Identify which cell holds the provided text, then report its [x, y] central coordinate. 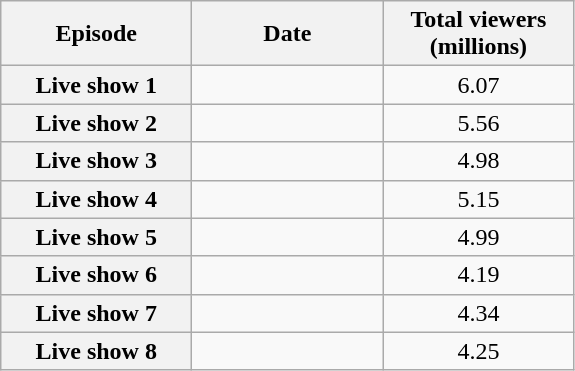
Live show 5 [96, 237]
Episode [96, 34]
Total viewers(millions) [478, 34]
Live show 8 [96, 351]
5.56 [478, 123]
Live show 4 [96, 199]
4.25 [478, 351]
Live show 2 [96, 123]
Live show 7 [96, 313]
4.19 [478, 275]
5.15 [478, 199]
Date [288, 34]
Live show 3 [96, 161]
Live show 6 [96, 275]
Live show 1 [96, 85]
4.98 [478, 161]
4.34 [478, 313]
4.99 [478, 237]
6.07 [478, 85]
